Find where the given text appears and provide that cell's center as [x, y] coordinate. 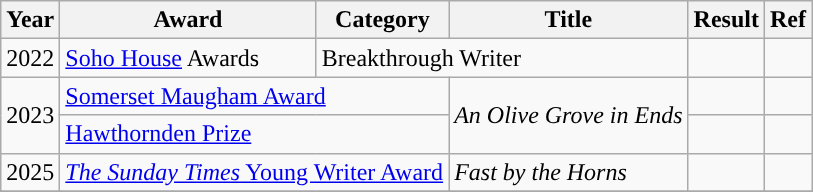
An Olive Grove in Ends [568, 115]
Title [568, 20]
Year [30, 20]
2022 [30, 58]
The Sunday Times Young Writer Award [254, 172]
Breakthrough Writer [502, 58]
Award [188, 20]
Fast by the Horns [568, 172]
Category [382, 20]
Ref [788, 20]
Somerset Maugham Award [254, 96]
Soho House Awards [188, 58]
Hawthornden Prize [254, 134]
2023 [30, 115]
2025 [30, 172]
Result [726, 20]
